Extract the [x, y] coordinate from the center of the cell holding the provided text.  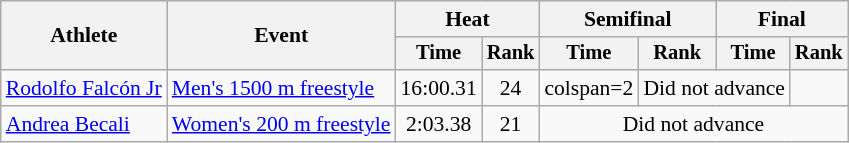
Men's 1500 m freestyle [282, 88]
Athlete [84, 36]
2:03.38 [438, 124]
Event [282, 36]
Andrea Becali [84, 124]
Semifinal [628, 19]
21 [511, 124]
Heat [467, 19]
24 [511, 88]
Rodolfo Falcón Jr [84, 88]
Women's 200 m freestyle [282, 124]
16:00.31 [438, 88]
colspan=2 [588, 88]
Final [782, 19]
